Capture the cell that displays the provided text and extract its [X, Y] central coordinate. 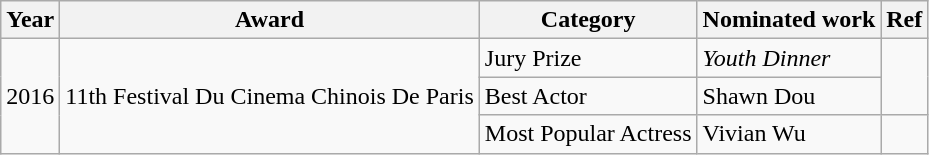
Nominated work [789, 20]
Year [30, 20]
Best Actor [588, 96]
Most Popular Actress [588, 134]
Youth Dinner [789, 58]
Ref [904, 20]
Award [270, 20]
11th Festival Du Cinema Chinois De Paris [270, 96]
Shawn Dou [789, 96]
2016 [30, 96]
Vivian Wu [789, 134]
Category [588, 20]
Jury Prize [588, 58]
